Output the (x, y) coordinate of the center of the cell containing the given text.  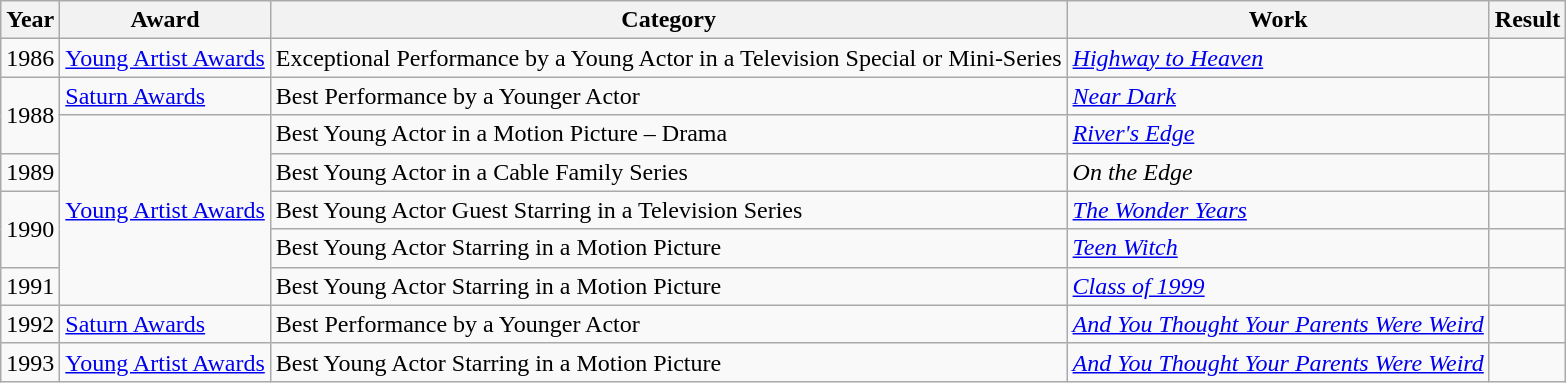
Category (668, 20)
The Wonder Years (1278, 210)
Best Young Actor in a Motion Picture – Drama (668, 134)
Highway to Heaven (1278, 58)
1990 (30, 229)
Teen Witch (1278, 248)
1991 (30, 286)
1993 (30, 362)
Year (30, 20)
1989 (30, 172)
1986 (30, 58)
Result (1527, 20)
1988 (30, 115)
Work (1278, 20)
On the Edge (1278, 172)
1992 (30, 324)
River's Edge (1278, 134)
Near Dark (1278, 96)
Best Young Actor in a Cable Family Series (668, 172)
Class of 1999 (1278, 286)
Award (165, 20)
Exceptional Performance by a Young Actor in a Television Special or Mini-Series (668, 58)
Best Young Actor Guest Starring in a Television Series (668, 210)
